Return [x, y] of the center of cell containing provided text 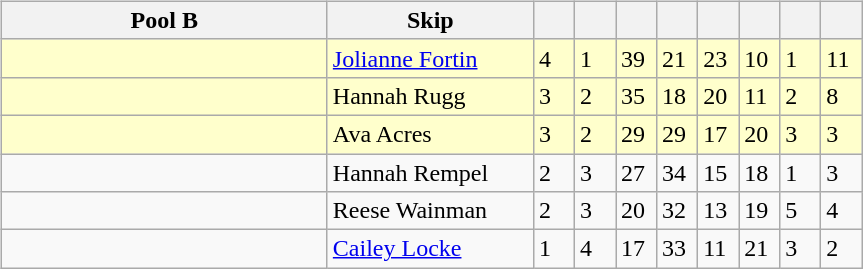
27 [636, 173]
Ava Acres [430, 134]
Jolianne Fortin [430, 58]
5 [800, 211]
8 [842, 96]
35 [636, 96]
10 [760, 58]
34 [678, 173]
23 [718, 58]
Pool B [164, 20]
39 [636, 58]
32 [678, 211]
Skip [430, 20]
33 [678, 249]
Reese Wainman [430, 211]
Hannah Rugg [430, 96]
Hannah Rempel [430, 173]
13 [718, 211]
Cailey Locke [430, 249]
15 [718, 173]
19 [760, 211]
